Locate the cell with the specified text and output its (X, Y) center coordinate. 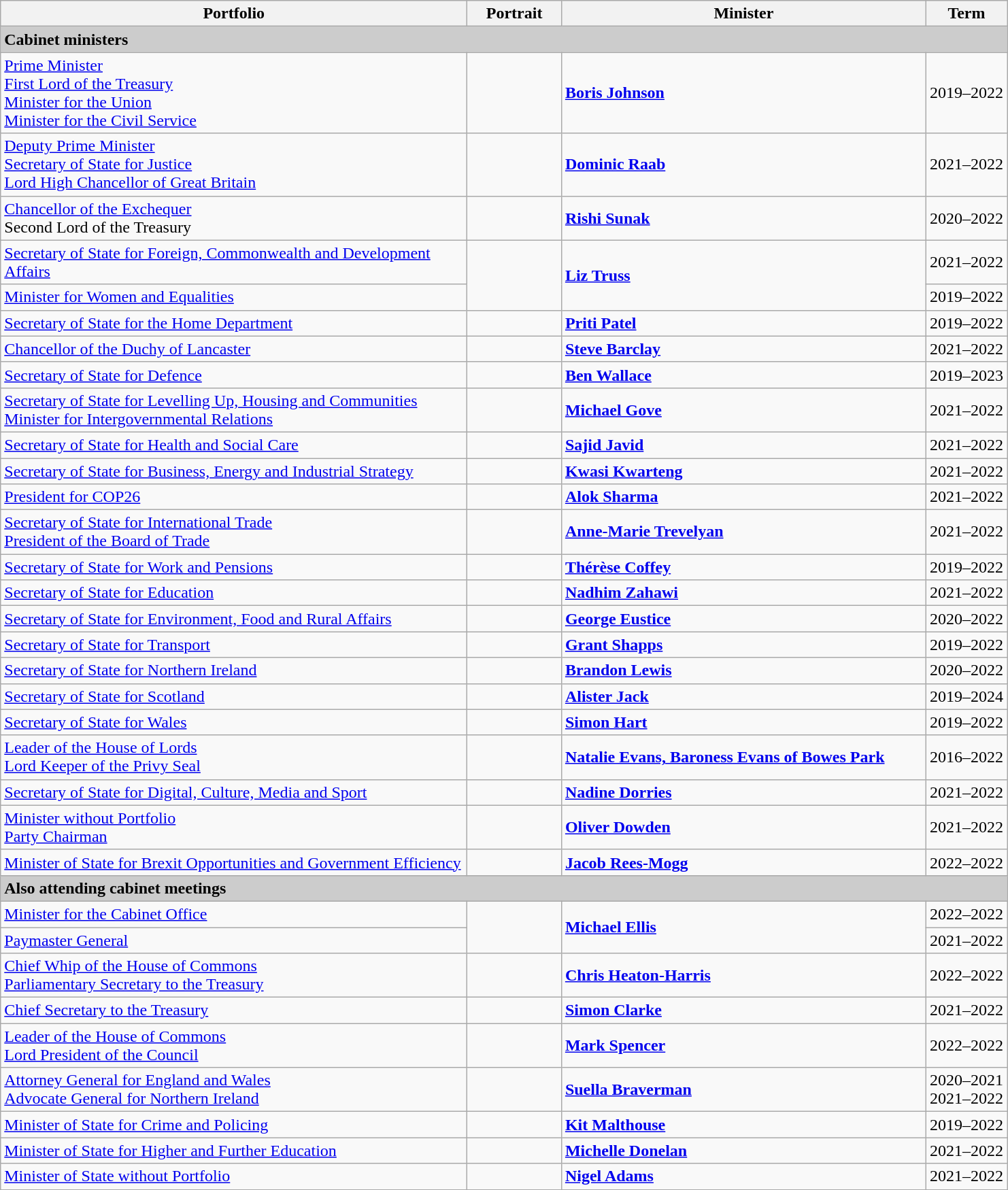
Also attending cabinet meetings (504, 888)
Michael Gove (743, 409)
Secretary of State for Business, Energy and Industrial Strategy (234, 471)
Priti Patel (743, 323)
Secretary of State for Digital, Culture, Media and Sport (234, 792)
Chief Secretary to the Treasury (234, 1010)
Boris Johnson (743, 92)
Grant Shapps (743, 645)
Minister of State for Crime and Policing (234, 1125)
Cabinet ministers (504, 39)
President for COP26 (234, 497)
Minister for Women and Equalities (234, 297)
Portfolio (234, 14)
Dominic Raab (743, 165)
Minister of State without Portfolio (234, 1176)
Liz Truss (743, 275)
2019–2024 (966, 696)
Secretary of State for Northern Ireland (234, 670)
Mark Spencer (743, 1046)
Attorney General for England and WalesAdvocate General for Northern Ireland (234, 1089)
Sajid Javid (743, 445)
Anne-Marie Trevelyan (743, 532)
Simon Clarke (743, 1010)
Simon Hart (743, 722)
Paymaster General (234, 940)
Secretary of State for Transport (234, 645)
Steve Barclay (743, 349)
Jacob Rees-Mogg (743, 862)
2020–20212021–2022 (966, 1089)
Leader of the House of CommonsLord President of the Council (234, 1046)
Alister Jack (743, 696)
Michelle Donelan (743, 1151)
Chief Whip of the House of CommonsParliamentary Secretary to the Treasury (234, 975)
Ben Wallace (743, 375)
Prime MinisterFirst Lord of the TreasuryMinister for the UnionMinister for the Civil Service (234, 92)
Portrait (514, 14)
Kwasi Kwarteng (743, 471)
Natalie Evans, Baroness Evans of Bowes Park (743, 758)
Secretary of State for Foreign, Commonwealth and Development Affairs (234, 262)
Term (966, 14)
Nadine Dorries (743, 792)
2016–2022 (966, 758)
2019–2023 (966, 375)
Deputy Prime MinisterSecretary of State for JusticeLord High Chancellor of Great Britain (234, 165)
Secretary of State for the Home Department (234, 323)
Secretary of State for Wales (234, 722)
Secretary of State for Scotland (234, 696)
Kit Malthouse (743, 1125)
Suella Braverman (743, 1089)
Secretary of State for Environment, Food and Rural Affairs (234, 619)
Brandon Lewis (743, 670)
Nigel Adams (743, 1176)
Leader of the House of LordsLord Keeper of the Privy Seal (234, 758)
Minister without Portfolio Party Chairman (234, 827)
George Eustice (743, 619)
Secretary of State for Levelling Up, Housing and CommunitiesMinister for Intergovernmental Relations (234, 409)
Michael Ellis (743, 927)
Secretary of State for Work and Pensions (234, 567)
Secretary of State for Health and Social Care (234, 445)
Nadhim Zahawi (743, 593)
Oliver Dowden (743, 827)
Secretary of State for Defence (234, 375)
Rishi Sunak (743, 218)
Chris Heaton-Harris (743, 975)
Secretary of State for International TradePresident of the Board of Trade (234, 532)
Thérèse Coffey (743, 567)
Alok Sharma (743, 497)
Minister for the Cabinet Office (234, 914)
Chancellor of the Duchy of Lancaster (234, 349)
Secretary of State for Education (234, 593)
Minister (743, 14)
Chancellor of the ExchequerSecond Lord of the Treasury (234, 218)
Minister of State for Higher and Further Education (234, 1151)
Minister of State for Brexit Opportunities and Government Efficiency (234, 862)
